Search for the cell housing the specified text and yield its (x, y) center coordinate. 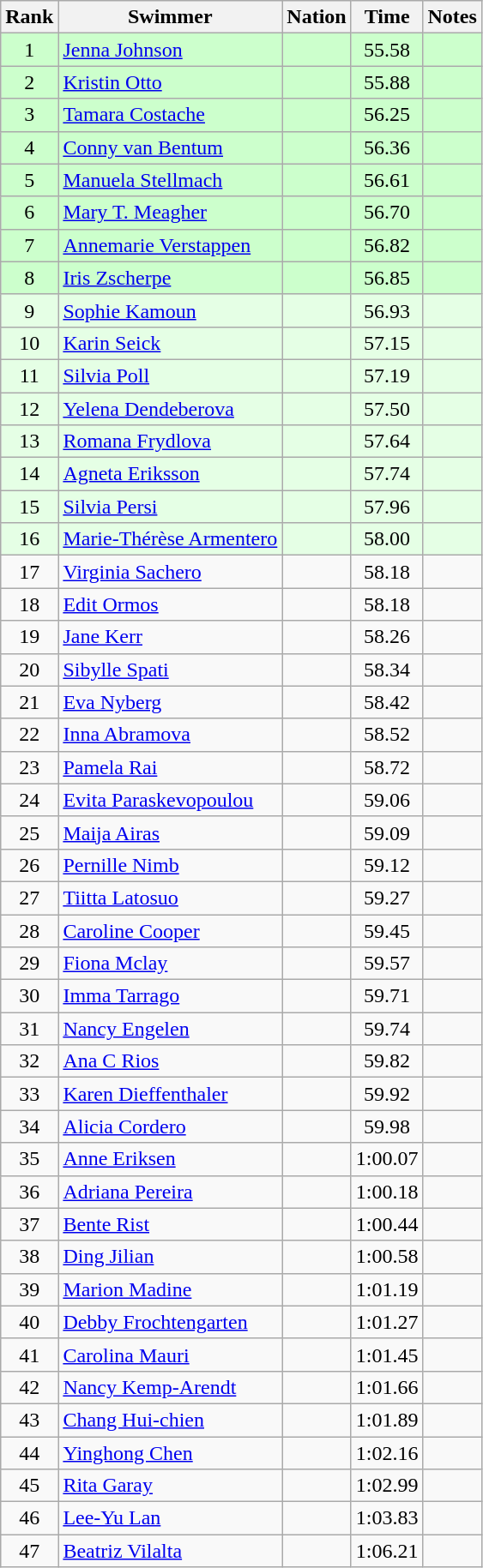
1:03.83 (387, 1518)
59.09 (387, 832)
Time (387, 17)
58.72 (387, 767)
4 (29, 147)
56.93 (387, 310)
57.50 (387, 409)
Eva Nyberg (170, 702)
Nancy Kemp-Arendt (170, 1387)
12 (29, 409)
Adriana Pereira (170, 1192)
59.82 (387, 1061)
Anne Eriksen (170, 1159)
Nancy Engelen (170, 1029)
Jane Kerr (170, 637)
55.88 (387, 82)
Pernille Nimb (170, 865)
40 (29, 1322)
9 (29, 310)
Ana C Rios (170, 1061)
59.45 (387, 930)
26 (29, 865)
41 (29, 1355)
46 (29, 1518)
1:01.89 (387, 1420)
Silvia Persi (170, 507)
59.27 (387, 898)
Karen Dieffenthaler (170, 1094)
30 (29, 996)
1:02.99 (387, 1486)
18 (29, 604)
57.15 (387, 343)
56.82 (387, 245)
Edit Ormos (170, 604)
58.34 (387, 670)
58.42 (387, 702)
Annemarie Verstappen (170, 245)
20 (29, 670)
23 (29, 767)
59.98 (387, 1126)
Pamela Rai (170, 767)
Sibylle Spati (170, 670)
47 (29, 1551)
Carolina Mauri (170, 1355)
37 (29, 1224)
Yelena Dendeberova (170, 409)
56.85 (387, 278)
5 (29, 180)
1:00.58 (387, 1257)
Mary T. Meagher (170, 213)
43 (29, 1420)
25 (29, 832)
Rita Garay (170, 1486)
31 (29, 1029)
Inna Abramova (170, 735)
57.96 (387, 507)
1:00.07 (387, 1159)
Imma Tarrago (170, 996)
Lee-Yu Lan (170, 1518)
Debby Frochtengarten (170, 1322)
Iris Zscherpe (170, 278)
13 (29, 442)
1 (29, 50)
10 (29, 343)
Beatriz Vilalta (170, 1551)
39 (29, 1289)
24 (29, 800)
Rank (29, 17)
14 (29, 474)
Marie-Thérèse Armentero (170, 539)
21 (29, 702)
Fiona Mclay (170, 964)
Alicia Cordero (170, 1126)
1:01.19 (387, 1289)
Sophie Kamoun (170, 310)
7 (29, 245)
Swimmer (170, 17)
28 (29, 930)
57.64 (387, 442)
8 (29, 278)
56.61 (387, 180)
59.92 (387, 1094)
Conny van Bentum (170, 147)
Yinghong Chen (170, 1453)
35 (29, 1159)
Ding Jilian (170, 1257)
27 (29, 898)
Marion Madine (170, 1289)
1:01.27 (387, 1322)
Romana Frydlova (170, 442)
Chang Hui-chien (170, 1420)
Caroline Cooper (170, 930)
59.12 (387, 865)
Bente Rist (170, 1224)
15 (29, 507)
Kristin Otto (170, 82)
56.36 (387, 147)
58.52 (387, 735)
59.74 (387, 1029)
22 (29, 735)
38 (29, 1257)
57.19 (387, 375)
1:06.21 (387, 1551)
58.00 (387, 539)
44 (29, 1453)
Virginia Sachero (170, 572)
Tiitta Latosuo (170, 898)
1:01.45 (387, 1355)
29 (29, 964)
Tamara Costache (170, 115)
58.26 (387, 637)
32 (29, 1061)
Nation (317, 17)
57.74 (387, 474)
59.57 (387, 964)
1:00.44 (387, 1224)
42 (29, 1387)
11 (29, 375)
19 (29, 637)
59.71 (387, 996)
55.58 (387, 50)
59.06 (387, 800)
Notes (452, 17)
6 (29, 213)
56.70 (387, 213)
1:02.16 (387, 1453)
Evita Paraskevopoulou (170, 800)
17 (29, 572)
45 (29, 1486)
Silvia Poll (170, 375)
1:00.18 (387, 1192)
56.25 (387, 115)
Manuela Stellmach (170, 180)
36 (29, 1192)
3 (29, 115)
Jenna Johnson (170, 50)
1:01.66 (387, 1387)
16 (29, 539)
34 (29, 1126)
Maija Airas (170, 832)
2 (29, 82)
33 (29, 1094)
Karin Seick (170, 343)
Agneta Eriksson (170, 474)
